Extract the (x, y) coordinate from the center of the cell holding the provided text.  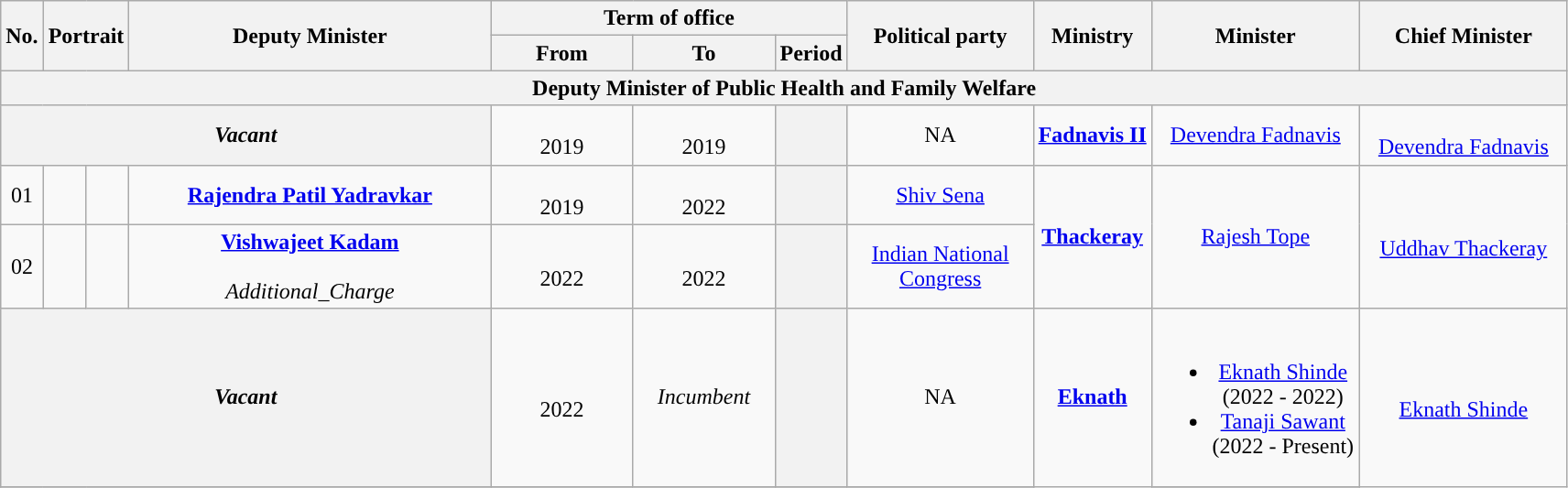
Minister (1255, 36)
Term of office (669, 18)
Indian National Congress (940, 266)
Rajendra Patil Yadravkar (310, 194)
Fadnavis II (1092, 136)
Rajesh Tope (1255, 236)
Eknath Shinde (1464, 397)
Period (811, 53)
Vishwajeet Kadam Additional_Charge (310, 266)
From (562, 53)
Thackeray (1092, 236)
Ministry (1092, 36)
To (703, 53)
Eknath (1092, 397)
Portrait (86, 36)
Eknath Shinde(2022 - 2022)Tanaji Sawant (2022 - Present) (1255, 397)
Political party (940, 36)
Chief Minister (1464, 36)
02 (22, 266)
Deputy Minister (310, 36)
No. (22, 36)
01 (22, 194)
Shiv Sena (940, 194)
Deputy Minister of Public Health and Family Welfare (784, 88)
Incumbent (703, 397)
Uddhav Thackeray (1464, 236)
